Pinpoint the cell where the given text exists, returning its [X, Y] midpoint coordinate. 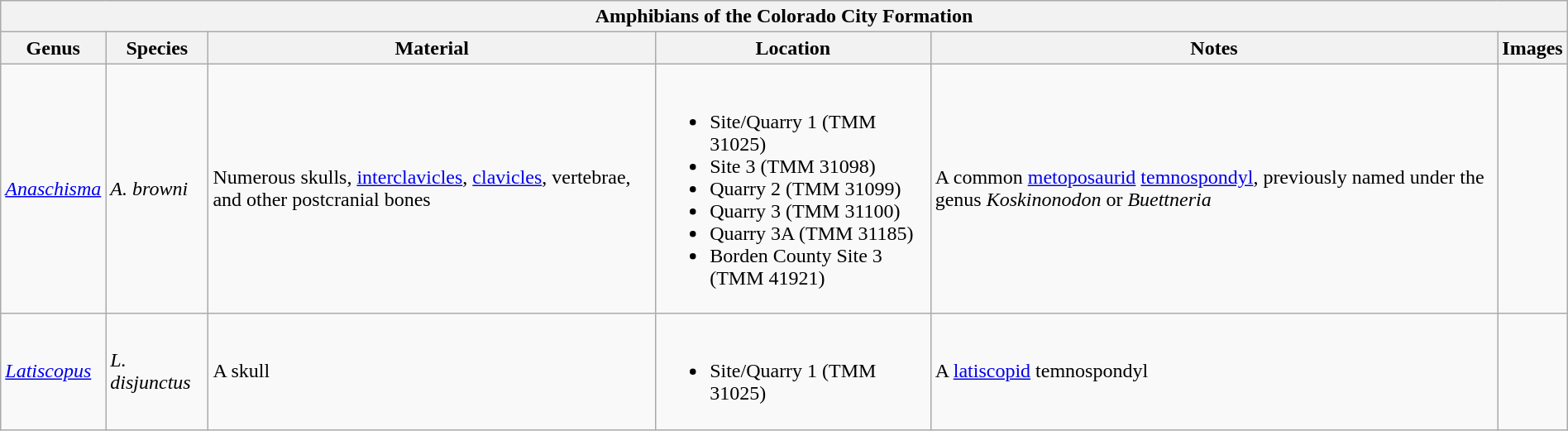
Location [794, 48]
Amphibians of the Colorado City Formation [784, 17]
A skull [432, 371]
Notes [1214, 48]
Genus [53, 48]
Species [157, 48]
A common metoposaurid temnospondyl, previously named under the genus Koskinonodon or Buettneria [1214, 189]
A latiscopid temnospondyl [1214, 371]
Latiscopus [53, 371]
Anaschisma [53, 189]
Material [432, 48]
Site/Quarry 1 (TMM 31025) [794, 371]
L. disjunctus [157, 371]
Site/Quarry 1 (TMM 31025)Site 3 (TMM 31098)Quarry 2 (TMM 31099)Quarry 3 (TMM 31100)Quarry 3A (TMM 31185)Borden County Site 3 (TMM 41921) [794, 189]
Numerous skulls, interclavicles, clavicles, vertebrae, and other postcranial bones [432, 189]
Images [1532, 48]
A. browni [157, 189]
